Determine the [X, Y] coordinate at the center of the cell enclosing the given text.  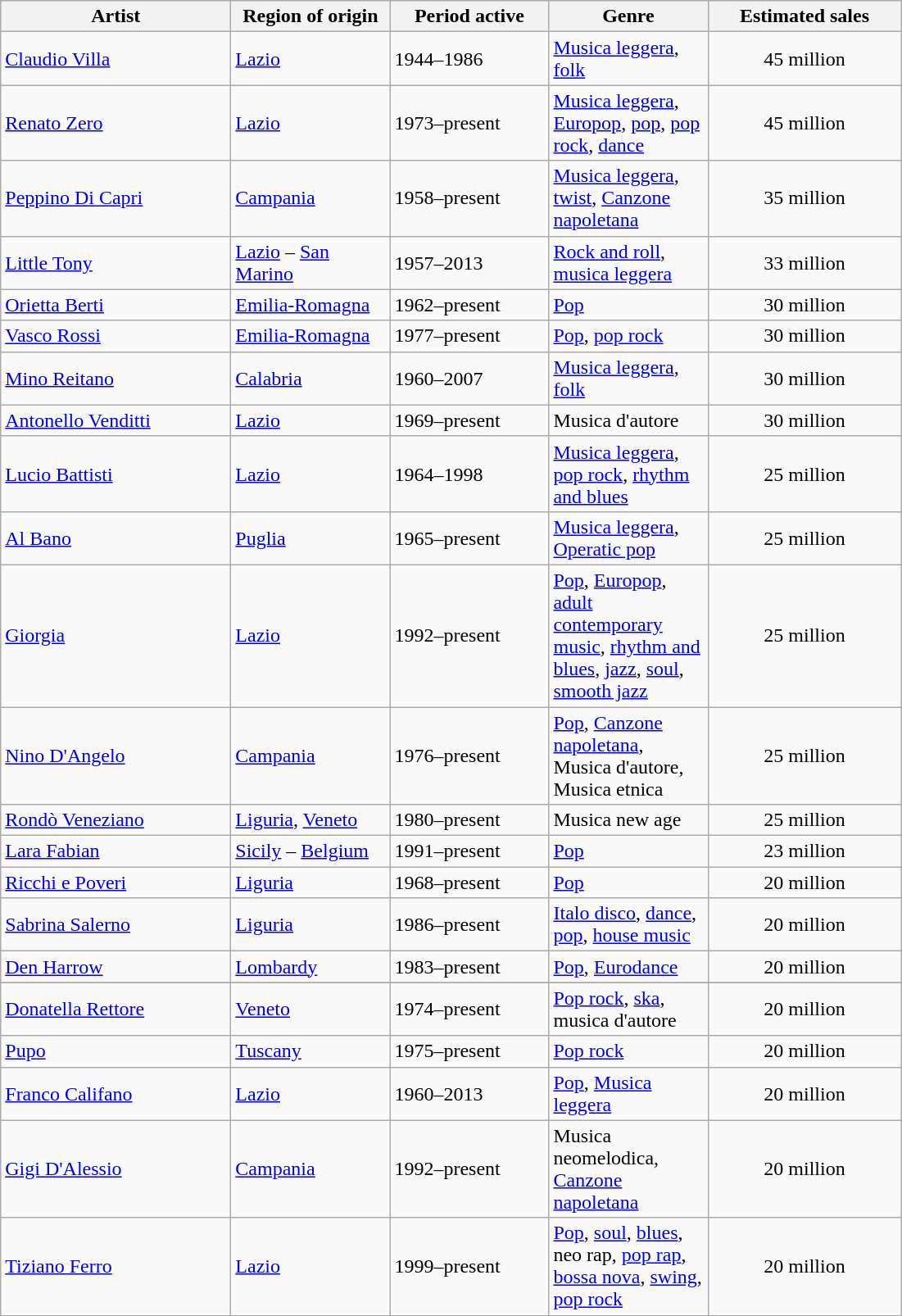
Lara Fabian [116, 851]
Franco Califano [116, 1093]
Pop, pop rock [628, 336]
Pop, soul, blues, neo rap, pop rap, bossa nova, swing, pop rock [628, 1267]
1986–present [469, 924]
Musica new age [628, 820]
Pop, Canzone napoletana, Musica d'autore, Musica etnica [628, 756]
Mino Reitano [116, 379]
Rock and roll, musica leggera [628, 262]
Gigi D'Alessio [116, 1169]
Musica leggera, pop rock, rhythm and blues [628, 474]
Tuscany [310, 1051]
1965–present [469, 538]
1957–2013 [469, 262]
Claudio Villa [116, 59]
1977–present [469, 336]
1960–2013 [469, 1093]
Pupo [116, 1051]
Nino D'Angelo [116, 756]
23 million [805, 851]
Musica leggera, Operatic pop [628, 538]
1968–present [469, 883]
Pop, Europop, adult contemporary music, rhythm and blues, jazz, soul, smooth jazz [628, 636]
Vasco Rossi [116, 336]
1991–present [469, 851]
Rondò Veneziano [116, 820]
Calabria [310, 379]
1960–2007 [469, 379]
Veneto [310, 1010]
Italo disco, dance, pop, house music [628, 924]
1983–present [469, 967]
Pop, Eurodance [628, 967]
1973–present [469, 123]
1976–present [469, 756]
1958–present [469, 198]
Period active [469, 16]
Donatella Rettore [116, 1010]
Region of origin [310, 16]
1944–1986 [469, 59]
35 million [805, 198]
Peppino Di Capri [116, 198]
Little Tony [116, 262]
Sicily – Belgium [310, 851]
Musica neomelodica, Canzone napoletana [628, 1169]
Lazio – San Marino [310, 262]
Pop, Musica leggera [628, 1093]
Orietta Berti [116, 305]
1999–present [469, 1267]
1975–present [469, 1051]
Den Harrow [116, 967]
Musica leggera, twist, Canzone napoletana [628, 198]
1974–present [469, 1010]
Artist [116, 16]
Sabrina Salerno [116, 924]
Pop rock [628, 1051]
Antonello Venditti [116, 420]
Musica d'autore [628, 420]
1980–present [469, 820]
Genre [628, 16]
Pop rock, ska, musica d'autore [628, 1010]
Ricchi e Poveri [116, 883]
Lucio Battisti [116, 474]
Puglia [310, 538]
Musica leggera, Europop, pop, pop rock, dance [628, 123]
1964–1998 [469, 474]
Tiziano Ferro [116, 1267]
Estimated sales [805, 16]
Al Bano [116, 538]
1969–present [469, 420]
Renato Zero [116, 123]
Lombardy [310, 967]
1962–present [469, 305]
Liguria, Veneto [310, 820]
Giorgia [116, 636]
33 million [805, 262]
